Scan for the cell matching the given text and deliver its (x, y) coordinate at center. 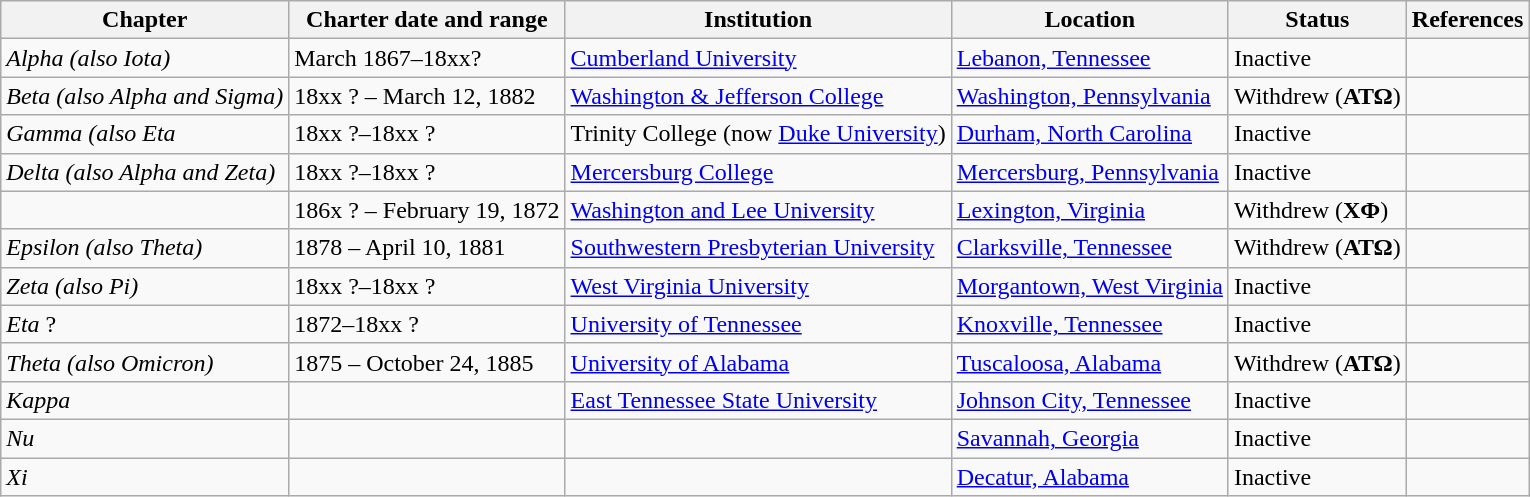
Delta (also Alpha and Zeta) (145, 172)
186x ? – February 19, 1872 (427, 210)
Beta (also Alpha and Sigma) (145, 96)
Lexington, Virginia (1090, 210)
Washington, Pennsylvania (1090, 96)
Alpha (also Iota) (145, 58)
18xx ? – March 12, 1882 (427, 96)
University of Tennessee (758, 324)
Kappa (145, 400)
1878 – April 10, 1881 (427, 248)
Location (1090, 20)
Knoxville, Tennessee (1090, 324)
Status (1317, 20)
Lebanon, Tennessee (1090, 58)
1875 – October 24, 1885 (427, 362)
Decatur, Alabama (1090, 477)
Withdrew (ΧΦ) (1317, 210)
Johnson City, Tennessee (1090, 400)
Tuscaloosa, Alabama (1090, 362)
Savannah, Georgia (1090, 438)
Chapter (145, 20)
Durham, North Carolina (1090, 134)
Xi (145, 477)
Washington & Jefferson College (758, 96)
Mercersburg College (758, 172)
University of Alabama (758, 362)
Mercersburg, Pennsylvania (1090, 172)
Charter date and range (427, 20)
Epsilon (also Theta) (145, 248)
Washington and Lee University (758, 210)
Cumberland University (758, 58)
West Virginia University (758, 286)
Eta ? (145, 324)
Gamma (also Eta (145, 134)
Southwestern Presbyterian University (758, 248)
March 1867–18xx? (427, 58)
Morgantown, West Virginia (1090, 286)
Institution (758, 20)
Clarksville, Tennessee (1090, 248)
Nu (145, 438)
Zeta (also Pi) (145, 286)
East Tennessee State University (758, 400)
1872–18xx ? (427, 324)
References (1468, 20)
Trinity College (now Duke University) (758, 134)
Theta (also Omicron) (145, 362)
